Find where the given text appears and provide that cell's center as [X, Y] coordinate. 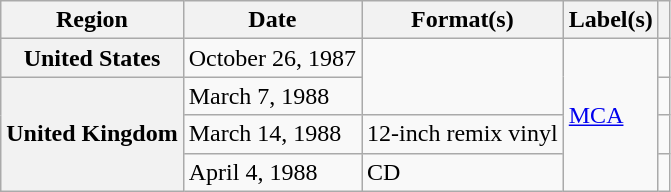
October 26, 1987 [272, 58]
Date [272, 20]
United Kingdom [92, 134]
Label(s) [610, 20]
March 14, 1988 [272, 134]
CD [463, 172]
April 4, 1988 [272, 172]
12-inch remix vinyl [463, 134]
MCA [610, 115]
March 7, 1988 [272, 96]
Region [92, 20]
United States [92, 58]
Format(s) [463, 20]
